For the text-containing cell, return its midpoint in (x, y) coordinate format. 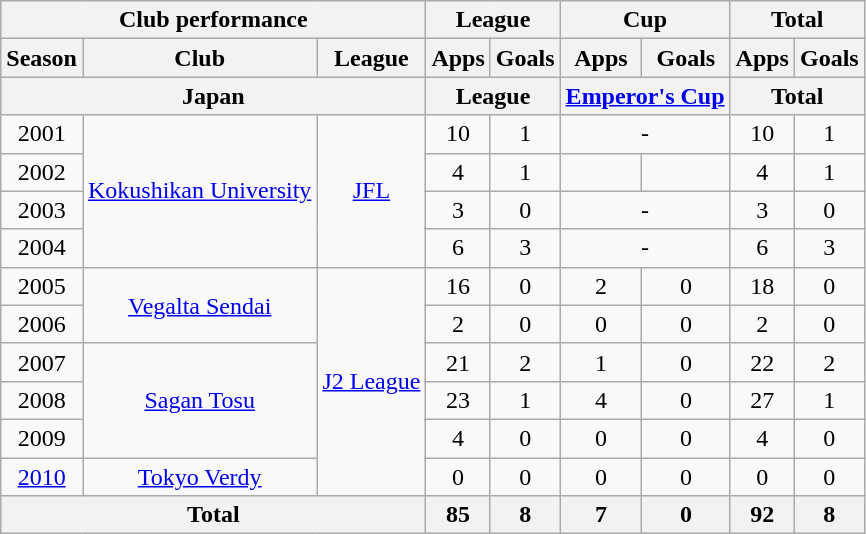
2001 (42, 134)
7 (601, 515)
2005 (42, 286)
27 (762, 400)
22 (762, 362)
Club (199, 58)
Emperor's Cup (645, 96)
Vegalta Sendai (199, 305)
21 (458, 362)
85 (458, 515)
Club performance (214, 20)
2006 (42, 324)
16 (458, 286)
2003 (42, 210)
2010 (42, 477)
J2 League (372, 381)
Sagan Tosu (199, 400)
2008 (42, 400)
JFL (372, 191)
2002 (42, 172)
92 (762, 515)
2004 (42, 248)
18 (762, 286)
Kokushikan University (199, 191)
Season (42, 58)
Cup (645, 20)
Japan (214, 96)
Tokyo Verdy (199, 477)
23 (458, 400)
2009 (42, 438)
2007 (42, 362)
